Find where the given text appears and provide that cell's center as [x, y] coordinate. 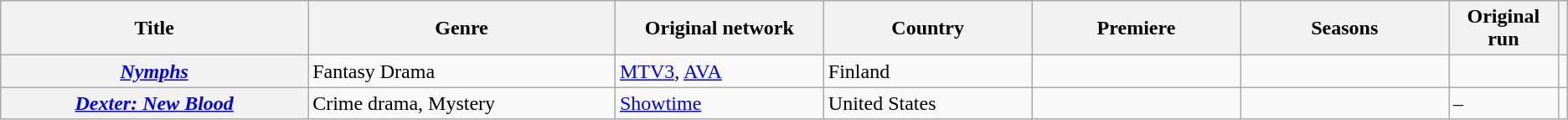
Nymphs [154, 71]
Original network [719, 29]
Title [154, 29]
Fantasy Drama [462, 71]
– [1504, 103]
Crime drama, Mystery [462, 103]
United States [928, 103]
Country [928, 29]
MTV3, AVA [719, 71]
Genre [462, 29]
Original run [1504, 29]
Showtime [719, 103]
Finland [928, 71]
Dexter: New Blood [154, 103]
Seasons [1345, 29]
Premiere [1136, 29]
